Detect which cell encompasses the target text, then output its (X, Y) center coordinate. 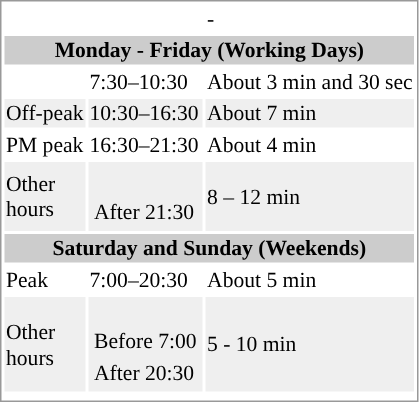
Before 7:00 After 20:30 (146, 344)
10:30–16:30 (146, 113)
Monday - Friday (Working Days) (209, 50)
About 3 min and 30 sec (310, 82)
5 - 10 min (310, 344)
7:30–10:30 (146, 82)
8 – 12 min (310, 196)
- (310, 18)
Saturday and Sunday (Weekends) (209, 248)
Before 7:00 (146, 341)
After 20:30 (146, 372)
About 4 min (310, 144)
7:00–20:30 (146, 280)
PM peak (44, 144)
16:30–21:30 (146, 144)
About 5 min (310, 280)
Off-peak (44, 113)
Peak (44, 280)
About 7 min (310, 113)
